Pinpoint the cell where the given text exists, returning its [x, y] midpoint coordinate. 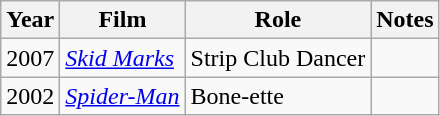
Strip Club Dancer [278, 58]
Bone-ette [278, 96]
Year [30, 20]
Skid Marks [122, 58]
Film [122, 20]
Notes [405, 20]
2007 [30, 58]
Role [278, 20]
2002 [30, 96]
Spider-Man [122, 96]
